Pinpoint the cell where the given text exists, returning its [X, Y] midpoint coordinate. 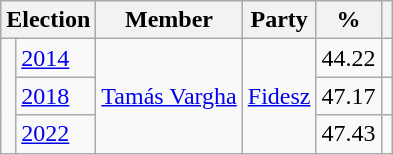
2018 [56, 96]
2022 [56, 134]
Election [48, 20]
Tamás Vargha [169, 96]
44.22 [348, 58]
47.17 [348, 96]
% [348, 20]
Fidesz [279, 96]
47.43 [348, 134]
2014 [56, 58]
Party [279, 20]
Member [169, 20]
